Identify which cell holds the provided text, then report its [x, y] central coordinate. 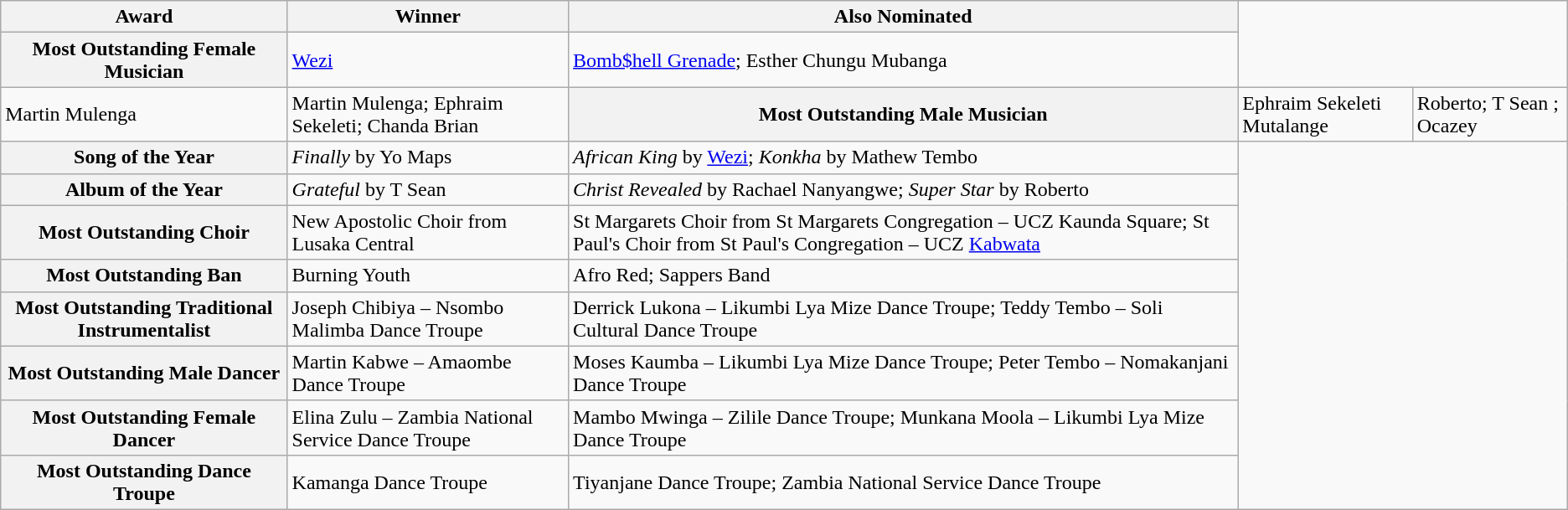
Tiyanjane Dance Troupe; Zambia National Service Dance Troupe [903, 482]
Mambo Mwinga – Zilile Dance Troupe; Munkana Moola – Likumbi Lya Mize Dance Troupe [903, 427]
Finally by Yo Maps [427, 157]
Winner [427, 17]
Afro Red; Sappers Band [903, 276]
Ephraim Sekeleti Mutalange [1325, 114]
Most Outstanding Dance Troupe [144, 482]
Most Outstanding Male Dancer [144, 373]
African King by Wezi; Konkha by Mathew Tembo [903, 157]
Wezi [427, 60]
Martin Kabwe – Amaombe Dance Troupe [427, 373]
Grateful by T Sean [427, 189]
Joseph Chibiya – Nsombo Malimba Dance Troupe [427, 318]
Derrick Lukona – Likumbi Lya Mize Dance Troupe; Teddy Tembo – Soli Cultural Dance Troupe [903, 318]
Christ Revealed by Rachael Nanyangwe; Super Star by Roberto [903, 189]
Most Outstanding Female Musician [144, 60]
New Apostolic Choir from Lusaka Central [427, 233]
Most Outstanding Male Musician [903, 114]
St Margarets Choir from St Margarets Congregation – UCZ Kaunda Square; St Paul's Choir from St Paul's Congregation – UCZ Kabwata [903, 233]
Elina Zulu – Zambia National Service Dance Troupe [427, 427]
Roberto; T Sean ; Ocazey [1489, 114]
Moses Kaumba – Likumbi Lya Mize Dance Troupe; Peter Tembo – Nomakanjani Dance Troupe [903, 373]
Most Outstanding Ban [144, 276]
Burning Youth [427, 276]
Most Outstanding Choir [144, 233]
Martin Mulenga [144, 114]
Song of the Year [144, 157]
Most Outstanding Female Dancer [144, 427]
Also Nominated [903, 17]
Most Outstanding Traditional Instrumentalist [144, 318]
Bomb$hell Grenade; Esther Chungu Mubanga [903, 60]
Album of the Year [144, 189]
Kamanga Dance Troupe [427, 482]
Award [144, 17]
Martin Mulenga; Ephraim Sekeleti; Chanda Brian [427, 114]
